Detect which cell encompasses the target text, then output its (X, Y) center coordinate. 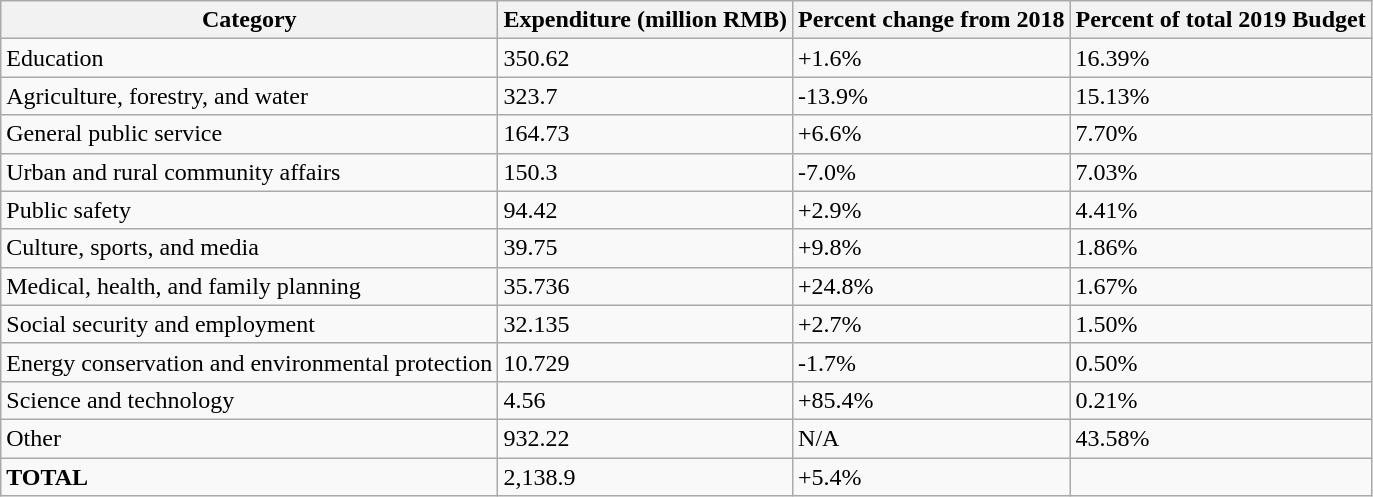
-13.9% (932, 96)
Category (250, 20)
7.03% (1220, 172)
15.13% (1220, 96)
2,138.9 (646, 477)
Urban and rural community affairs (250, 172)
35.736 (646, 286)
0.21% (1220, 400)
+2.7% (932, 324)
Culture, sports, and media (250, 248)
1.86% (1220, 248)
4.56 (646, 400)
Expenditure (million RMB) (646, 20)
94.42 (646, 210)
39.75 (646, 248)
Public safety (250, 210)
Social security and employment (250, 324)
350.62 (646, 58)
1.50% (1220, 324)
7.70% (1220, 134)
+5.4% (932, 477)
+9.8% (932, 248)
Other (250, 438)
Agriculture, forestry, and water (250, 96)
4.41% (1220, 210)
0.50% (1220, 362)
+85.4% (932, 400)
General public service (250, 134)
-7.0% (932, 172)
Percent of total 2019 Budget (1220, 20)
Energy conservation and environmental protection (250, 362)
N/A (932, 438)
+6.6% (932, 134)
10.729 (646, 362)
43.58% (1220, 438)
150.3 (646, 172)
+1.6% (932, 58)
164.73 (646, 134)
+24.8% (932, 286)
323.7 (646, 96)
1.67% (1220, 286)
Percent change from 2018 (932, 20)
+2.9% (932, 210)
-1.7% (932, 362)
Medical, health, and family planning (250, 286)
Science and technology (250, 400)
16.39% (1220, 58)
932.22 (646, 438)
Education (250, 58)
32.135 (646, 324)
TOTAL (250, 477)
